Find where the given text appears and provide that cell's center as (x, y) coordinate. 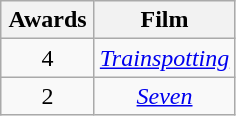
4 (48, 58)
Trainspotting (164, 58)
Awards (48, 20)
Film (164, 20)
Seven (164, 96)
2 (48, 96)
